Locate the cell with the specified text and output its [x, y] center coordinate. 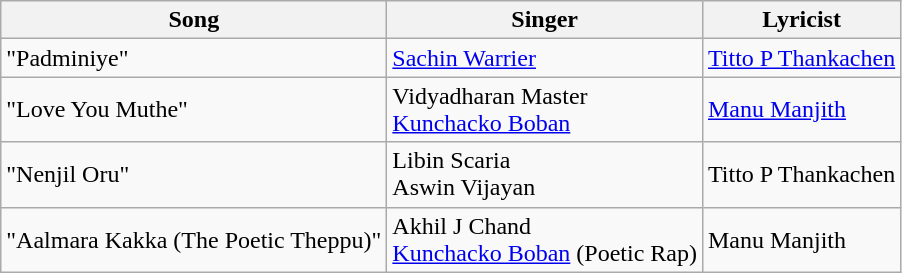
Singer [545, 20]
Song [194, 20]
"Nenjil Oru" [194, 174]
"Aalmara Kakka (The Poetic Theppu)" [194, 240]
Vidyadharan Master Kunchacko Boban [545, 110]
Lyricist [801, 20]
Akhil J Chand Kunchacko Boban (Poetic Rap) [545, 240]
"Love You Muthe" [194, 110]
"Padminiye" [194, 58]
Libin Scaria Aswin Vijayan [545, 174]
Sachin Warrier [545, 58]
